Find where the given text appears and provide that cell's center as [x, y] coordinate. 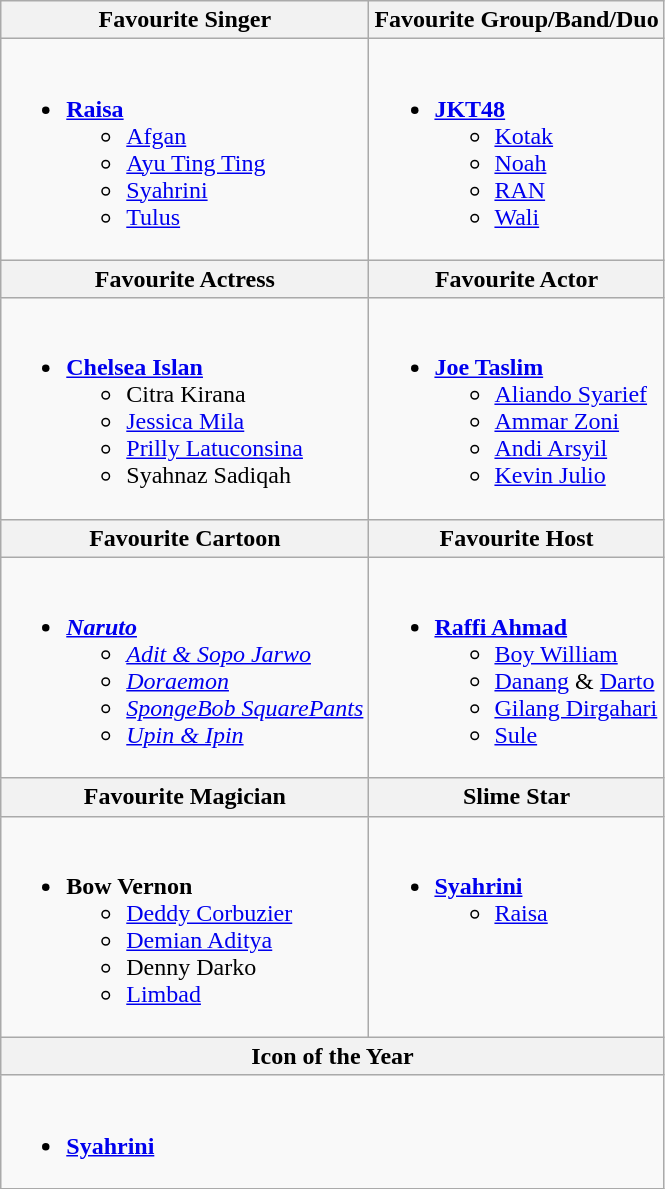
Favourite Singer [185, 20]
Favourite Magician [185, 797]
JKT48KotakNoahRANWali [516, 150]
SyahriniRaisa [516, 926]
Favourite Cartoon [185, 538]
Favourite Actor [516, 279]
Bow VernonDeddy CorbuzierDemian AdityaDenny DarkoLimbad [185, 926]
Favourite Group/Band/Duo [516, 20]
Slime Star [516, 797]
Favourite Actress [185, 279]
Syahrini [332, 1132]
RaisaAfganAyu Ting TingSyahriniTulus [185, 150]
Chelsea IslanCitra KiranaJessica MilaPrilly LatuconsinaSyahnaz Sadiqah [185, 408]
NarutoAdit & Sopo JarwoDoraemonSpongeBob SquarePantsUpin & Ipin [185, 668]
Icon of the Year [332, 1056]
Favourite Host [516, 538]
Joe TaslimAliando SyariefAmmar ZoniAndi ArsyilKevin Julio [516, 408]
Raffi AhmadBoy WilliamDanang & DartoGilang DirgahariSule [516, 668]
